Capture the cell that displays the provided text and extract its [X, Y] central coordinate. 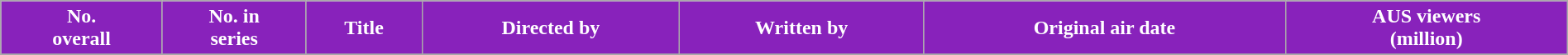
AUS viewers (million) [1426, 28]
Written by [801, 28]
No. inseries [233, 28]
No. overall [82, 28]
Original air date [1105, 28]
Directed by [551, 28]
Title [364, 28]
